Pinpoint the cell where the given text exists, returning its [X, Y] midpoint coordinate. 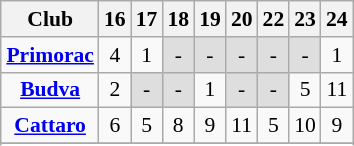
22 [274, 19]
17 [147, 19]
Cattaro [50, 126]
Club [50, 19]
6 [115, 126]
8 [178, 126]
Budva [50, 90]
20 [242, 19]
24 [337, 19]
Primorac [50, 55]
16 [115, 19]
19 [210, 19]
23 [305, 19]
10 [305, 126]
4 [115, 55]
18 [178, 19]
2 [115, 90]
